Pinpoint the cell where the given text exists, returning its (x, y) midpoint coordinate. 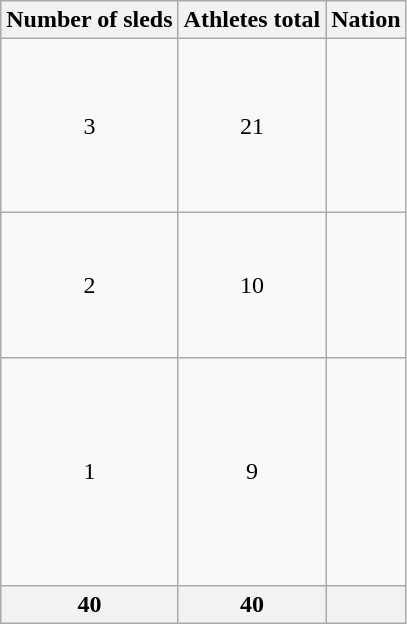
9 (252, 472)
21 (252, 126)
3 (90, 126)
Athletes total (252, 20)
1 (90, 472)
Nation (366, 20)
2 (90, 285)
10 (252, 285)
Number of sleds (90, 20)
